Locate the cell with the specified text and output its [X, Y] center coordinate. 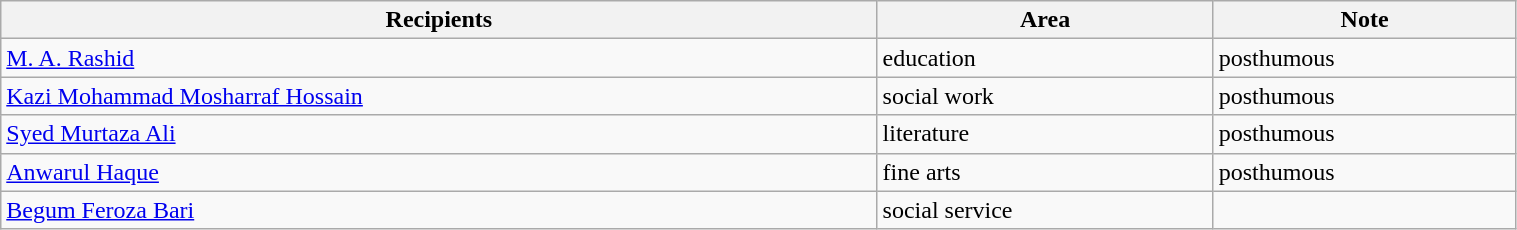
Kazi Mohammad Mosharraf Hossain [439, 96]
Begum Feroza Bari [439, 210]
Anwarul Haque [439, 172]
Syed Murtaza Ali [439, 134]
Area [1045, 20]
literature [1045, 134]
Recipients [439, 20]
social service [1045, 210]
social work [1045, 96]
M. A. Rashid [439, 58]
education [1045, 58]
fine arts [1045, 172]
Note [1364, 20]
